Output the (x, y) coordinate of the center of the cell containing the given text.  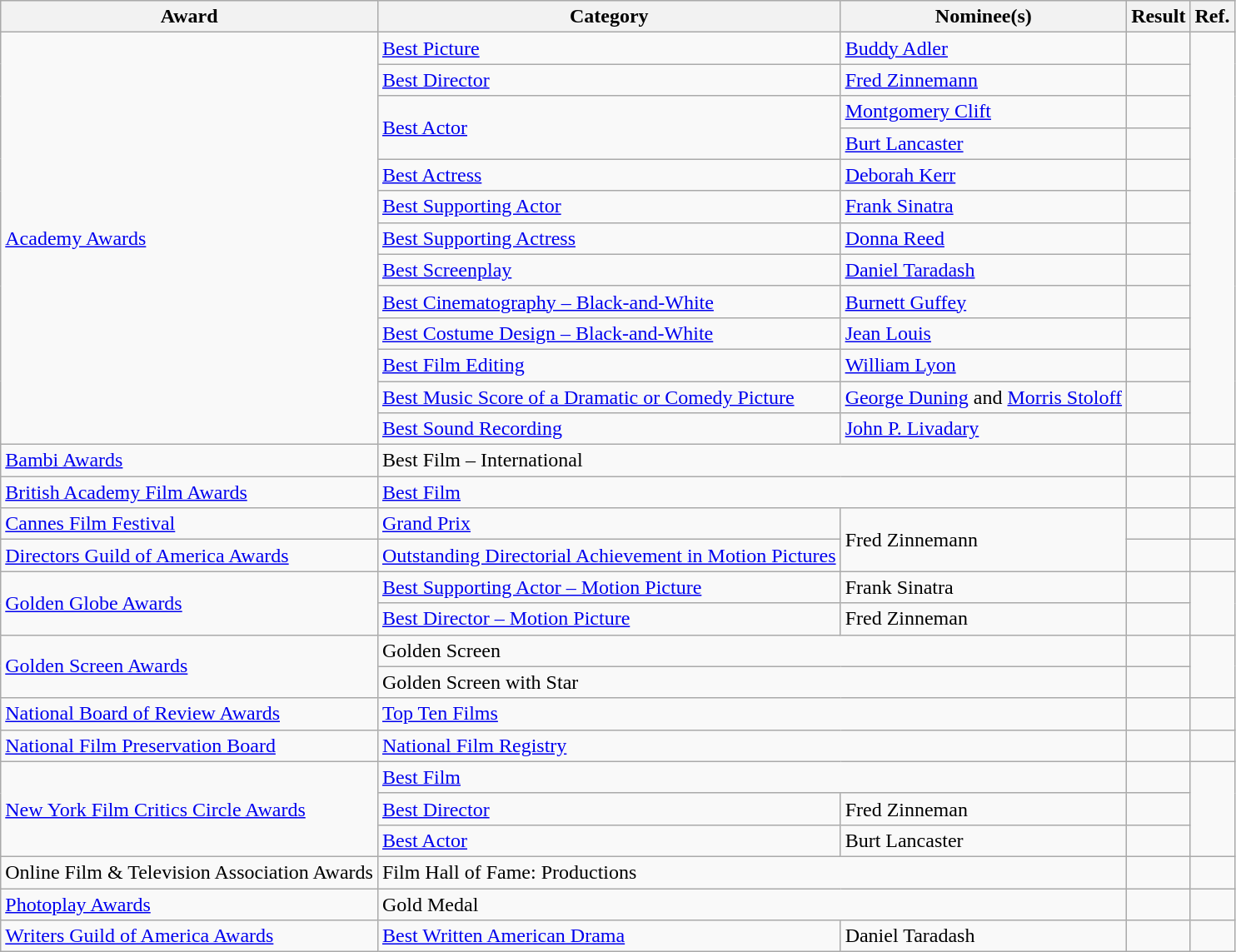
Jean Louis (984, 333)
Nominee(s) (984, 17)
Award (190, 17)
Result (1159, 17)
Online Film & Television Association Awards (190, 872)
Category (609, 17)
Montgomery Clift (984, 112)
Best Picture (609, 48)
New York Film Critics Circle Awards (190, 809)
Academy Awards (190, 238)
Best Cinematography – Black-and-White (609, 302)
Best Supporting Actress (609, 238)
George Duning and Morris Stoloff (984, 397)
Film Hall of Fame: Productions (751, 872)
National Film Registry (751, 745)
Best Film – International (751, 461)
Golden Screen (751, 650)
Best Supporting Actor (609, 207)
Best Director – Motion Picture (609, 619)
Best Written American Drama (609, 936)
Burnett Guffey (984, 302)
William Lyon (984, 365)
John P. Livadary (984, 429)
Grand Prix (609, 524)
Golden Screen Awards (190, 666)
Outstanding Directorial Achievement in Motion Pictures (609, 556)
Best Film Editing (609, 365)
Best Supporting Actor – Motion Picture (609, 587)
Writers Guild of America Awards (190, 936)
Deborah Kerr (984, 175)
Best Actress (609, 175)
Donna Reed (984, 238)
Best Screenplay (609, 270)
Buddy Adler (984, 48)
National Film Preservation Board (190, 745)
National Board of Review Awards (190, 714)
Gold Medal (751, 904)
Best Sound Recording (609, 429)
Directors Guild of America Awards (190, 556)
Photoplay Awards (190, 904)
British Academy Film Awards (190, 492)
Golden Globe Awards (190, 603)
Ref. (1213, 17)
Top Ten Films (751, 714)
Cannes Film Festival (190, 524)
Bambi Awards (190, 461)
Golden Screen with Star (751, 682)
Best Costume Design – Black-and-White (609, 333)
Best Music Score of a Dramatic or Comedy Picture (609, 397)
